Search for the cell housing the specified text and yield its (X, Y) center coordinate. 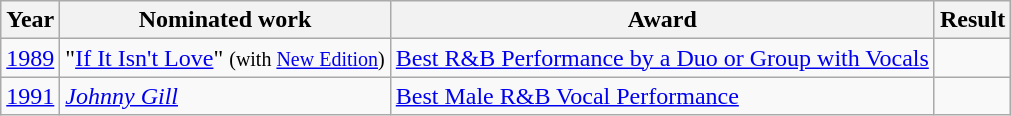
Best Male R&B Vocal Performance (662, 96)
Nominated work (225, 20)
Year (30, 20)
Johnny Gill (225, 96)
"If It Isn't Love" (with New Edition) (225, 58)
Award (662, 20)
Best R&B Performance by a Duo or Group with Vocals (662, 58)
1989 (30, 58)
1991 (30, 96)
Result (972, 20)
